For the text-containing cell, return its midpoint in [X, Y] coordinate format. 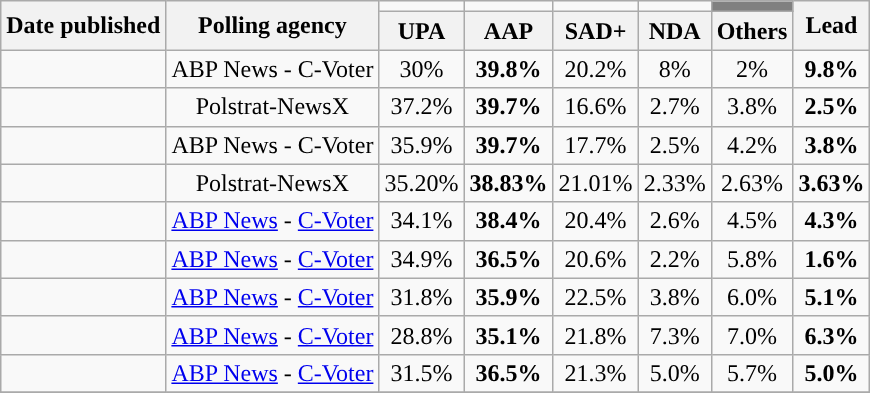
Polling agency [272, 26]
2.33% [674, 183]
38.4% [508, 221]
SAD+ [596, 31]
7.3% [674, 335]
20.4% [596, 221]
7.0% [752, 335]
31.5% [422, 373]
5.8% [752, 259]
31.8% [422, 297]
4.5% [752, 221]
21.01% [596, 183]
16.6% [596, 107]
1.6% [832, 259]
2.7% [674, 107]
34.1% [422, 221]
6.0% [752, 297]
17.7% [596, 145]
35.20% [422, 183]
NDA [674, 31]
21.8% [596, 335]
8% [674, 69]
UPA [422, 31]
21.3% [596, 373]
20.6% [596, 259]
30% [422, 69]
2.6% [674, 221]
39.8% [508, 69]
2.2% [674, 259]
22.5% [596, 297]
9.8% [832, 69]
5.7% [752, 373]
6.3% [832, 335]
4.3% [832, 221]
20.2% [596, 69]
AAP [508, 31]
Lead [832, 26]
Date published [84, 26]
3.63% [832, 183]
28.8% [422, 335]
34.9% [422, 259]
4.2% [752, 145]
Others [752, 31]
38.83% [508, 183]
37.2% [422, 107]
2.63% [752, 183]
2% [752, 69]
35.1% [508, 335]
5.1% [832, 297]
